Provide the [X, Y] coordinate of the cell's center where the given text is located.  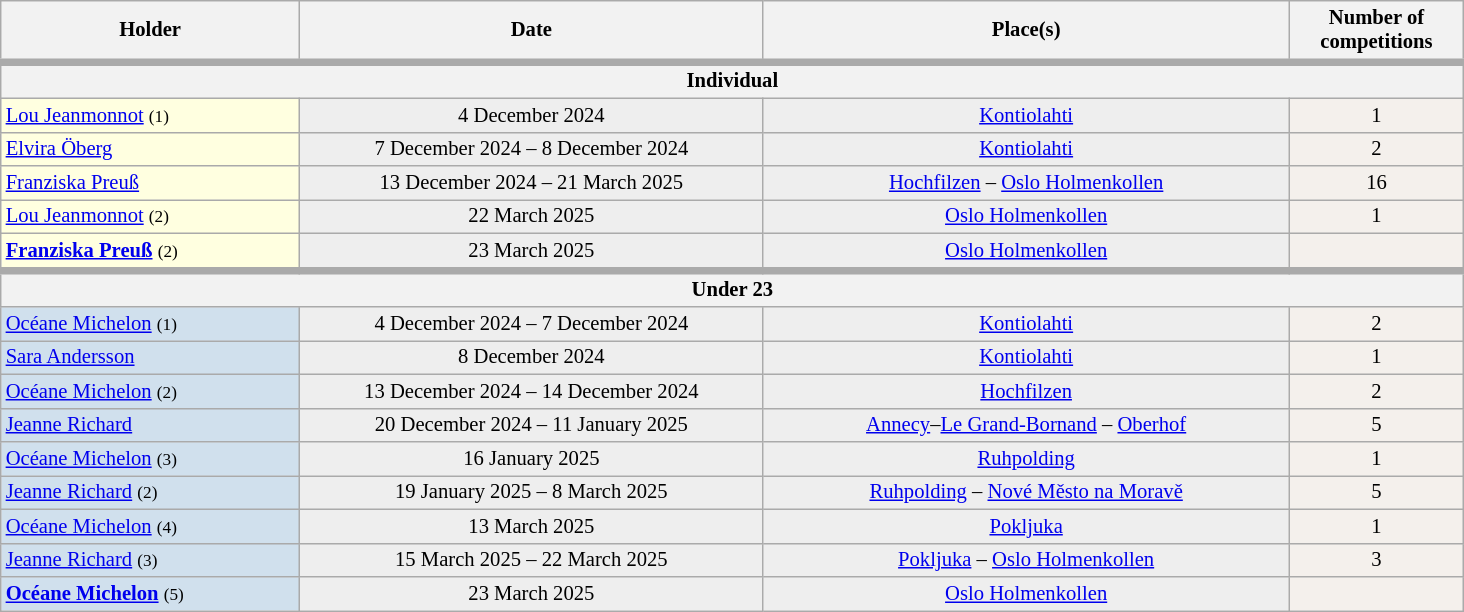
15 March 2025 – 22 March 2025 [531, 560]
Annecy–Le Grand-Bornand – Oberhof [1026, 425]
13 December 2024 – 14 December 2024 [531, 391]
Jeanne Richard (2) [150, 492]
Franziska Preuß (2) [150, 252]
3 [1376, 560]
Océane Michelon (1) [150, 323]
Elvira Öberg [150, 149]
Jeanne Richard (3) [150, 560]
Pokljuka – Oslo Holmenkollen [1026, 560]
Ruhpolding [1026, 459]
8 December 2024 [531, 357]
Océane Michelon (2) [150, 391]
Hochfilzen [1026, 391]
Lou Jeanmonnot (1) [150, 115]
13 December 2024 – 21 March 2025 [531, 183]
Individual [732, 80]
Ruhpolding – Nové Město na Moravě [1026, 492]
Place(s) [1026, 30]
Océane Michelon (4) [150, 526]
4 December 2024 [531, 115]
7 December 2024 – 8 December 2024 [531, 149]
4 December 2024 – 7 December 2024 [531, 323]
Under 23 [732, 288]
Hochfilzen – Oslo Holmenkollen [1026, 183]
Lou Jeanmonnot (2) [150, 216]
16 [1376, 183]
20 December 2024 – 11 January 2025 [531, 425]
Franziska Preuß [150, 183]
Jeanne Richard [150, 425]
Pokljuka [1026, 526]
Océane Michelon (3) [150, 459]
22 March 2025 [531, 216]
Date [531, 30]
13 March 2025 [531, 526]
Sara Andersson [150, 357]
Number of competitions [1376, 30]
Océane Michelon (5) [150, 593]
Holder [150, 30]
16 January 2025 [531, 459]
19 January 2025 – 8 March 2025 [531, 492]
